Output the [X, Y] coordinate of the center of the cell containing the given text.  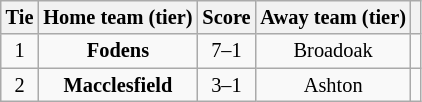
1 [20, 51]
Macclesfield [118, 85]
Broadoak [332, 51]
Away team (tier) [332, 17]
3–1 [226, 85]
Ashton [332, 85]
Tie [20, 17]
Home team (tier) [118, 17]
Score [226, 17]
7–1 [226, 51]
2 [20, 85]
Fodens [118, 51]
